Find where the given text appears and provide that cell's center as (x, y) coordinate. 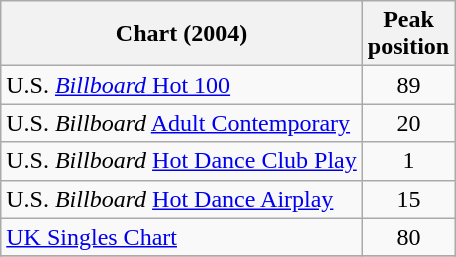
Peakposition (408, 34)
UK Singles Chart (182, 237)
U.S. Billboard Hot Dance Airplay (182, 199)
80 (408, 237)
U.S. Billboard Hot 100 (182, 85)
15 (408, 199)
U.S. Billboard Adult Contemporary (182, 123)
U.S. Billboard Hot Dance Club Play (182, 161)
89 (408, 85)
20 (408, 123)
1 (408, 161)
Chart (2004) (182, 34)
